Find where the given text appears and provide that cell's center as (X, Y) coordinate. 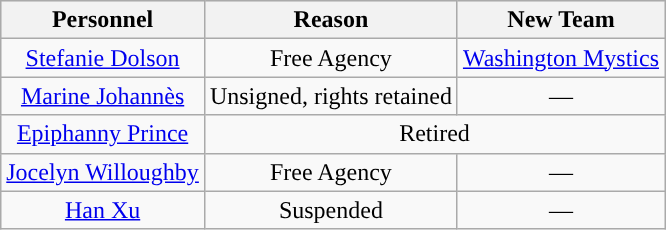
Epiphanny Prince (103, 134)
New Team (560, 20)
Suspended (330, 210)
Washington Mystics (560, 58)
Stefanie Dolson (103, 58)
Reason (330, 20)
Jocelyn Willoughby (103, 172)
Marine Johannès (103, 96)
Han Xu (103, 210)
Personnel (103, 20)
Retired (434, 134)
Unsigned, rights retained (330, 96)
